Locate the cell with the specified text and output its (X, Y) center coordinate. 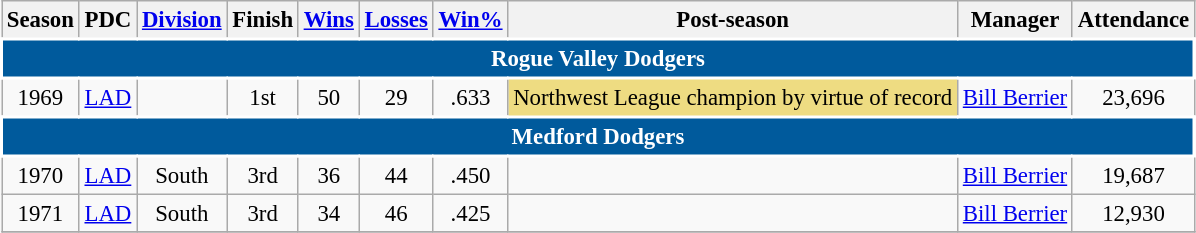
Win% (470, 20)
Northwest League champion by virtue of record (733, 98)
Post-season (733, 20)
Manager (1014, 20)
.425 (470, 214)
19,687 (1133, 176)
50 (328, 98)
12,930 (1133, 214)
Wins (328, 20)
Losses (396, 20)
29 (396, 98)
44 (396, 176)
1969 (41, 98)
.450 (470, 176)
PDC (108, 20)
23,696 (1133, 98)
36 (328, 176)
Division (182, 20)
Attendance (1133, 20)
34 (328, 214)
Season (41, 20)
1971 (41, 214)
Finish (262, 20)
Medford Dodgers (598, 136)
Rogue Valley Dodgers (598, 58)
.633 (470, 98)
1970 (41, 176)
46 (396, 214)
1st (262, 98)
